From the cell containing the given text, extract its center point as (X, Y) coordinate. 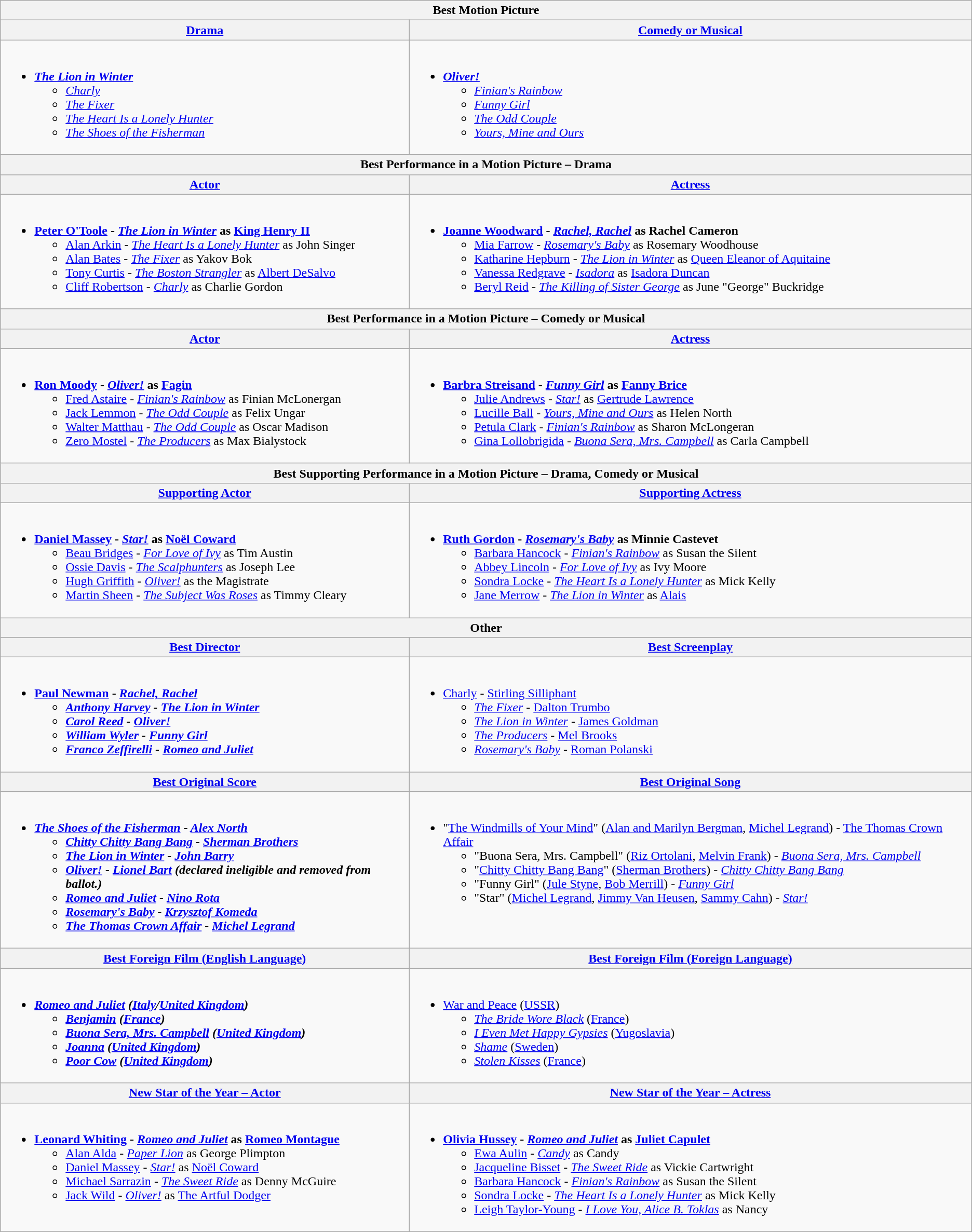
Supporting Actress (691, 493)
Best Foreign Film (Foreign Language) (691, 958)
Charly - Stirling SilliphantThe Fixer - Dalton TrumboThe Lion in Winter - James GoldmanThe Producers - Mel BrooksRosemary's Baby - Roman Polanski (691, 714)
Best Director (205, 647)
Supporting Actor (205, 493)
New Star of the Year – Actor (205, 1093)
The Lion in WinterCharlyThe FixerThe Heart Is a Lonely HunterThe Shoes of the Fisherman (205, 98)
Other (486, 628)
Best Screenplay (691, 647)
Best Supporting Performance in a Motion Picture – Drama, Comedy or Musical (486, 473)
New Star of the Year – Actress (691, 1093)
Best Original Song (691, 782)
War and Peace (USSR)The Bride Wore Black (France)I Even Met Happy Gypsies (Yugoslavia)Shame (Sweden)Stolen Kisses (France) (691, 1026)
Best Performance in a Motion Picture – Comedy or Musical (486, 319)
Best Original Score (205, 782)
Best Motion Picture (486, 10)
Comedy or Musical (691, 30)
Paul Newman - Rachel, RachelAnthony Harvey - The Lion in WinterCarol Reed - Oliver!William Wyler - Funny GirlFranco Zeffirelli - Romeo and Juliet (205, 714)
Best Performance in a Motion Picture – Drama (486, 165)
Oliver!Finian's RainbowFunny GirlThe Odd CoupleYours, Mine and Ours (691, 98)
Drama (205, 30)
Romeo and Juliet (Italy/United Kingdom)Benjamin (France)Buona Sera, Mrs. Campbell (United Kingdom)Joanna (United Kingdom)Poor Cow (United Kingdom) (205, 1026)
Best Foreign Film (English Language) (205, 958)
